From the cell containing the given text, extract its center point as (X, Y) coordinate. 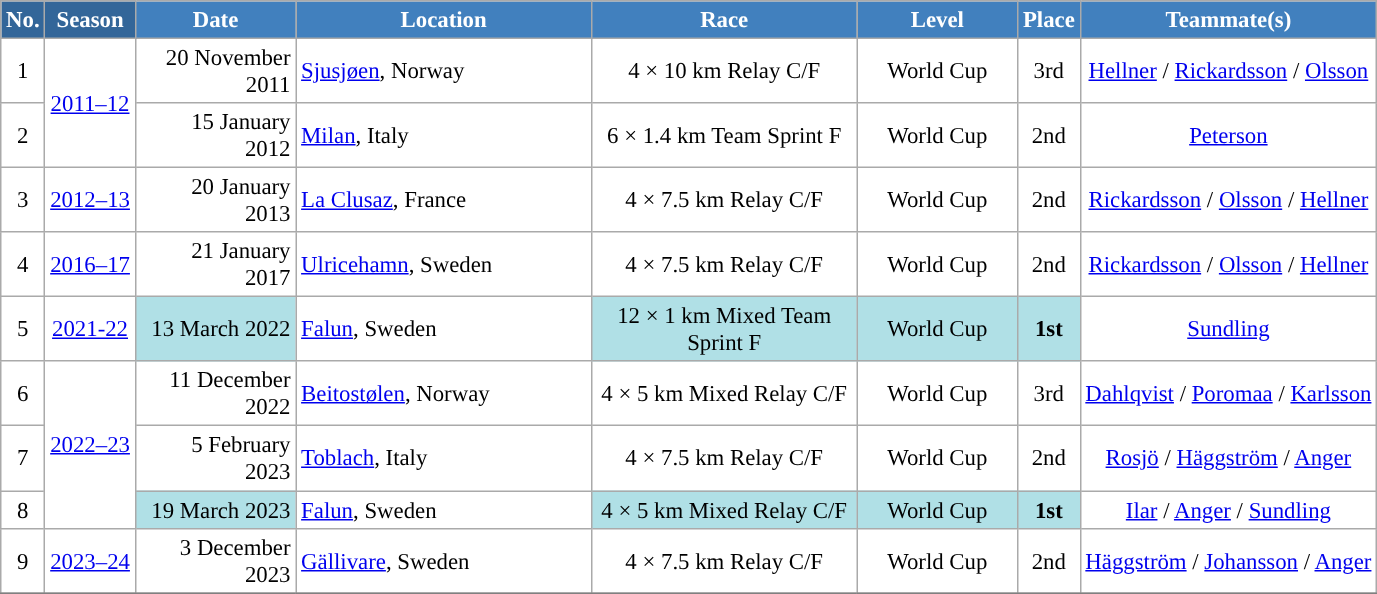
Dahlqvist / Poromaa / Karlsson (1228, 394)
2023–24 (90, 560)
19 March 2023 (216, 510)
Season (90, 20)
9 (23, 560)
Ulricehamn, Sweden (444, 264)
Toblach, Italy (444, 458)
2022–23 (90, 446)
2011–12 (90, 104)
6 × 1.4 km Team Sprint F (724, 136)
Gällivare, Sweden (444, 560)
1 (23, 72)
20 January 2013 (216, 200)
3 (23, 200)
Teammate(s) (1228, 20)
Location (444, 20)
3 December 2023 (216, 560)
Place (1049, 20)
Rosjö / Häggström / Anger (1228, 458)
8 (23, 510)
2012–13 (90, 200)
Häggström / Johansson / Anger (1228, 560)
13 March 2022 (216, 330)
20 November 2011 (216, 72)
2 (23, 136)
21 January 2017 (216, 264)
2021-22 (90, 330)
Beitostølen, Norway (444, 394)
15 January 2012 (216, 136)
6 (23, 394)
4 × 10 km Relay C/F (724, 72)
2016–17 (90, 264)
Milan, Italy (444, 136)
Hellner / Rickardsson / Olsson (1228, 72)
Level (938, 20)
7 (23, 458)
5 (23, 330)
Date (216, 20)
4 (23, 264)
Sundling (1228, 330)
Sjusjøen, Norway (444, 72)
Ilar / Anger / Sundling (1228, 510)
Peterson (1228, 136)
5 February 2023 (216, 458)
Race (724, 20)
La Clusaz, France (444, 200)
No. (23, 20)
12 × 1 km Mixed Team Sprint F (724, 330)
11 December 2022 (216, 394)
